Extract the (X, Y) coordinate from the center of the cell holding the provided text.  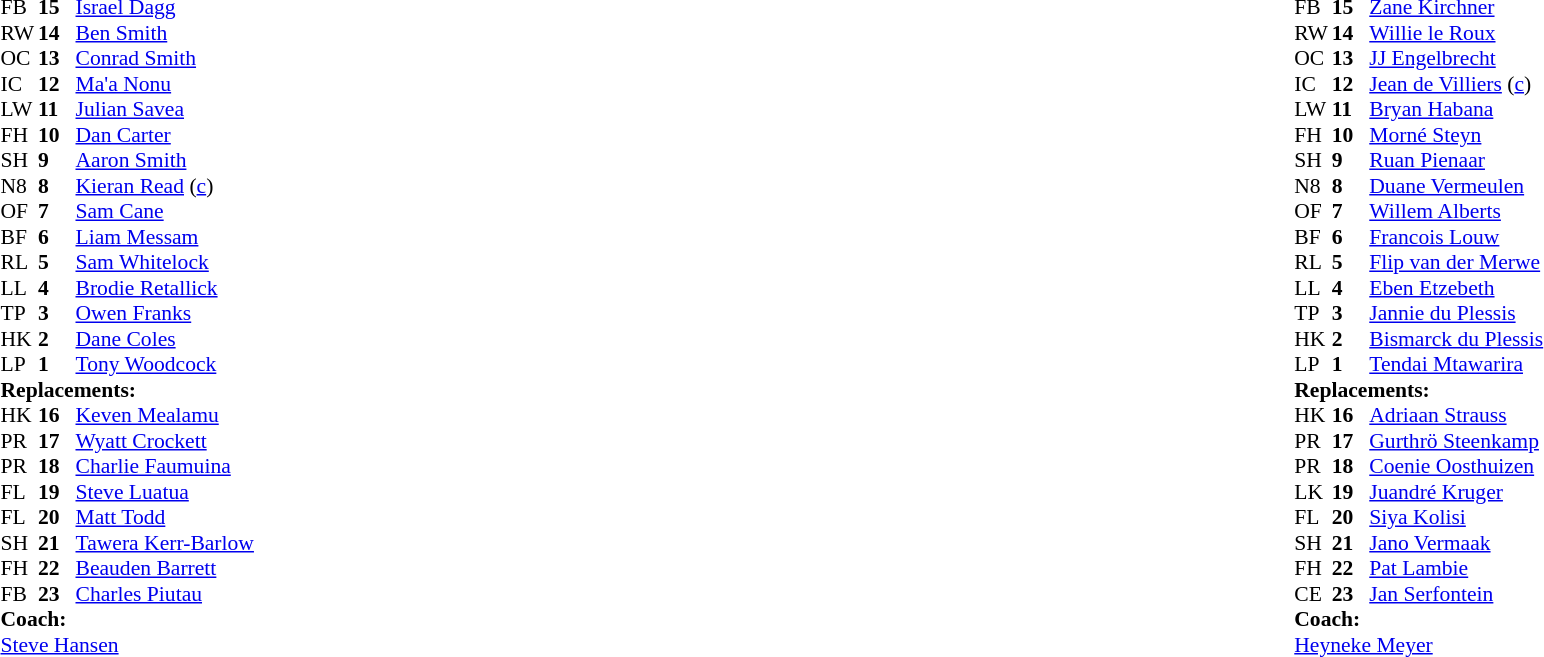
Siya Kolisi (1456, 517)
Jannie du Plessis (1456, 313)
Eben Etzebeth (1456, 288)
Matt Todd (165, 517)
Ma'a Nonu (165, 84)
Willie le Roux (1456, 33)
LK (1313, 492)
Sam Whitelock (165, 263)
Liam Messam (165, 237)
Pat Lambie (1456, 569)
Charles Piutau (165, 594)
Francois Louw (1456, 237)
Gurthrö Steenkamp (1456, 441)
Steve Luatua (165, 492)
Adriaan Strauss (1456, 415)
Julian Savea (165, 109)
Jan Serfontein (1456, 594)
Dan Carter (165, 135)
Conrad Smith (165, 59)
Keven Mealamu (165, 415)
Wyatt Crockett (165, 441)
Juandré Kruger (1456, 492)
Tendai Mtawarira (1456, 365)
Tawera Kerr-Barlow (165, 543)
Morné Steyn (1456, 135)
Tony Woodcock (165, 365)
FB (19, 594)
Ruan Pienaar (1456, 161)
Sam Cane (165, 211)
Jano Vermaak (1456, 543)
Beauden Barrett (165, 569)
JJ Engelbrecht (1456, 59)
Dane Coles (165, 339)
Duane Vermeulen (1456, 186)
Jean de Villiers (c) (1456, 84)
Charlie Faumuina (165, 467)
Flip van der Merwe (1456, 263)
Aaron Smith (165, 161)
Ben Smith (165, 33)
Willem Alberts (1456, 211)
Bismarck du Plessis (1456, 339)
Bryan Habana (1456, 109)
Coenie Oosthuizen (1456, 467)
Owen Franks (165, 313)
Kieran Read (c) (165, 186)
CE (1313, 594)
Brodie Retallick (165, 288)
